Return the [X, Y] coordinate for the center point of the cell that contains the specified text.  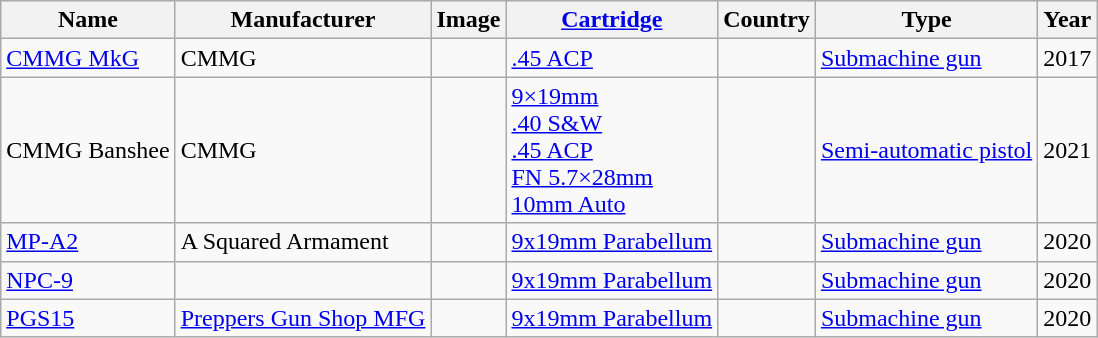
Country [767, 20]
.45 ACP [612, 58]
CMMG MkG [88, 58]
MP-A2 [88, 242]
Manufacturer [303, 20]
Preppers Gun Shop MFG [303, 318]
Image [468, 20]
9×19mm.40 S&W.45 ACPFN 5.7×28mm10mm Auto [612, 150]
CMMG Banshee [88, 150]
Type [926, 20]
Cartridge [612, 20]
Semi-automatic pistol [926, 150]
Year [1068, 20]
PGS15 [88, 318]
2017 [1068, 58]
NPC-9 [88, 280]
2021 [1068, 150]
Name [88, 20]
A Squared Armament [303, 242]
